Determine the [X, Y] coordinate at the center of the cell enclosing the given text.  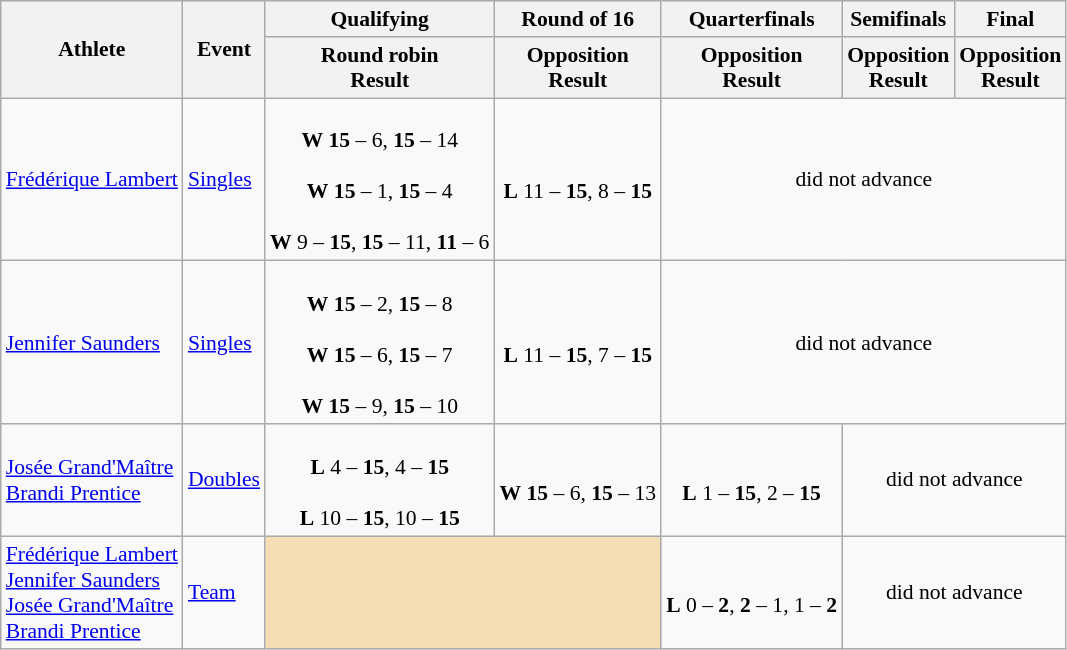
L 4 – 15, 4 – 15L 10 – 15, 10 – 15 [380, 480]
Round of 16 [578, 19]
Doubles [224, 480]
Final [1010, 19]
Josée Grand'MaîtreBrandi Prentice [92, 480]
Qualifying [380, 19]
W 15 – 6, 15 – 14W 15 – 1, 15 – 4W 9 – 15, 15 – 11, 11 – 6 [380, 180]
L 0 – 2, 2 – 1, 1 – 2 [752, 592]
L 11 – 15, 7 – 15 [578, 342]
Quarterfinals [752, 19]
Frédérique LambertJennifer SaundersJosée Grand'MaîtreBrandi Prentice [92, 592]
Athlete [92, 50]
Frédérique Lambert [92, 180]
Semifinals [898, 19]
Team [224, 592]
Round robinResult [380, 68]
W 15 – 6, 15 – 13 [578, 480]
L 1 – 15, 2 – 15 [752, 480]
Jennifer Saunders [92, 342]
L 11 – 15, 8 – 15 [578, 180]
Event [224, 50]
W 15 – 2, 15 – 8W 15 – 6, 15 – 7W 15 – 9, 15 – 10 [380, 342]
